Determine the [X, Y] coordinate at the center of the cell enclosing the given text.  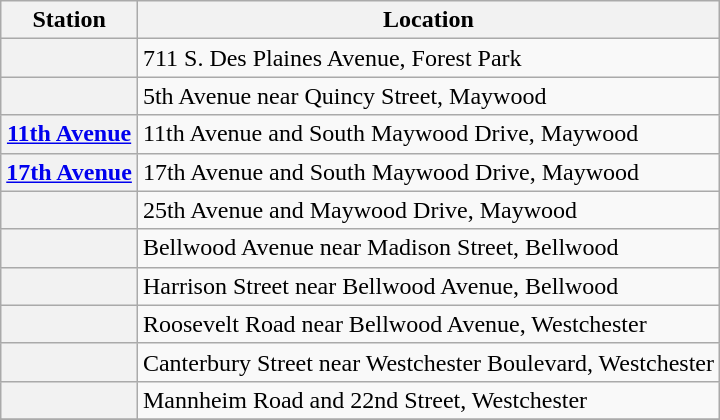
11th Avenue [70, 134]
Mannheim Road and 22nd Street, Westchester [428, 400]
11th Avenue and South Maywood Drive, Maywood [428, 134]
17th Avenue [70, 172]
Roosevelt Road near Bellwood Avenue, Westchester [428, 324]
Station [70, 20]
17th Avenue and South Maywood Drive, Maywood [428, 172]
Location [428, 20]
25th Avenue and Maywood Drive, Maywood [428, 210]
Canterbury Street near Westchester Boulevard, Westchester [428, 362]
Bellwood Avenue near Madison Street, Bellwood [428, 248]
711 S. Des Plaines Avenue, Forest Park [428, 58]
5th Avenue near Quincy Street, Maywood [428, 96]
Harrison Street near Bellwood Avenue, Bellwood [428, 286]
